Determine the (X, Y) coordinate at the center of the cell enclosing the given text.  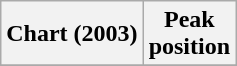
Chart (2003) (72, 34)
Peakposition (189, 34)
